From the cell containing the given text, extract its center point as (x, y) coordinate. 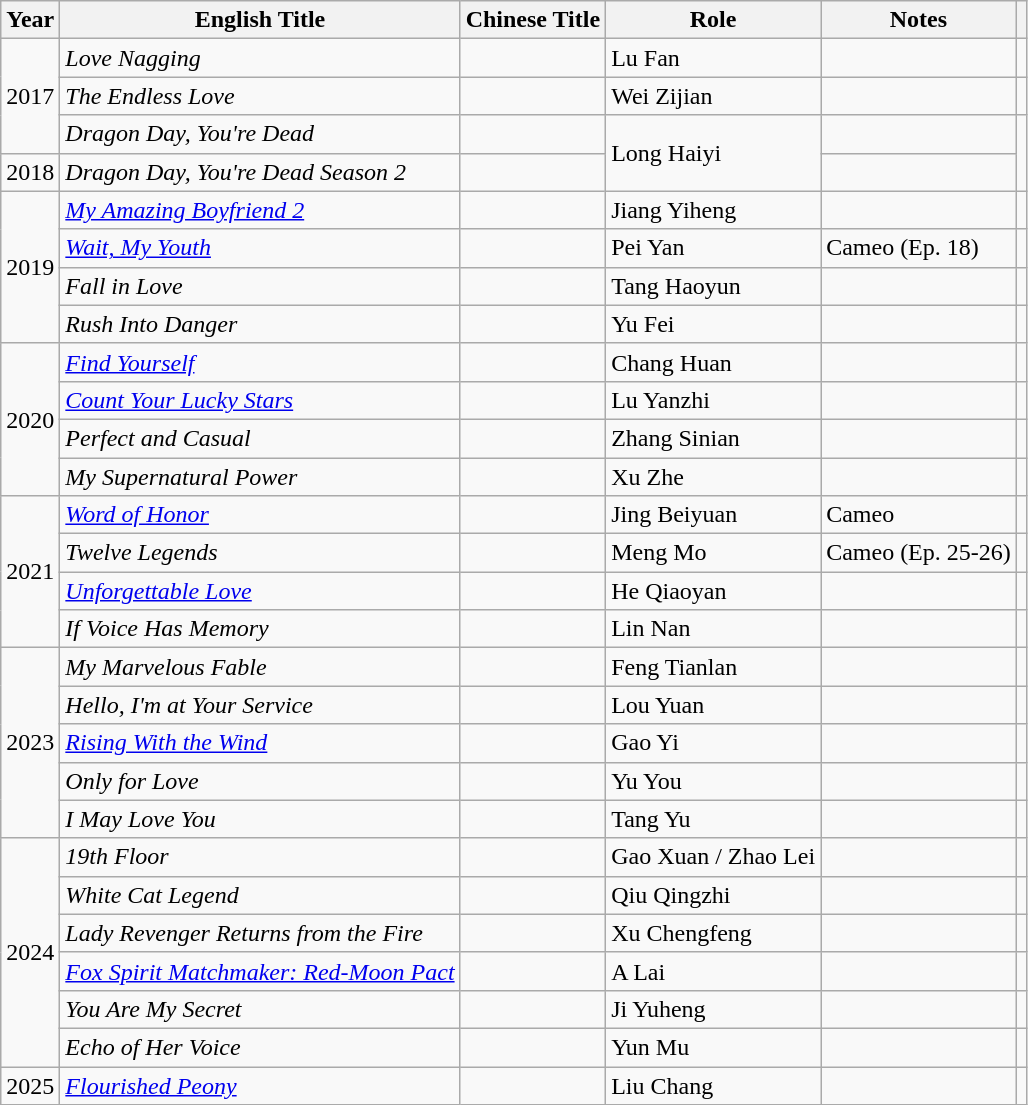
Fox Spirit Matchmaker: Red-Moon Pact (260, 971)
White Cat Legend (260, 895)
Long Haiyi (714, 153)
Chang Huan (714, 362)
2023 (30, 743)
Gao Yi (714, 743)
Count Your Lucky Stars (260, 400)
Flourished Peony (260, 1085)
Pei Yan (714, 248)
Yu You (714, 781)
Lu Yanzhi (714, 400)
Perfect and Casual (260, 438)
Ji Yuheng (714, 1009)
My Marvelous Fable (260, 667)
A Lai (714, 971)
2017 (30, 96)
Notes (919, 20)
I May Love You (260, 819)
Fall in Love (260, 286)
19th Floor (260, 857)
Chinese Title (533, 20)
Unforgettable Love (260, 591)
Find Yourself (260, 362)
Year (30, 20)
2018 (30, 172)
You Are My Secret (260, 1009)
Twelve Legends (260, 553)
My Supernatural Power (260, 477)
Lin Nan (714, 629)
Yu Fei (714, 324)
Wait, My Youth (260, 248)
Echo of Her Voice (260, 1047)
Gao Xuan / Zhao Lei (714, 857)
Lady Revenger Returns from the Fire (260, 933)
Tang Yu (714, 819)
Dragon Day, You're Dead Season 2 (260, 172)
Word of Honor (260, 515)
2020 (30, 419)
Dragon Day, You're Dead (260, 134)
English Title (260, 20)
Cameo (Ep. 18) (919, 248)
Cameo (919, 515)
Zhang Sinian (714, 438)
2019 (30, 267)
Xu Zhe (714, 477)
Jiang Yiheng (714, 210)
My Amazing Boyfriend 2 (260, 210)
Qiu Qingzhi (714, 895)
Lu Fan (714, 58)
Xu Chengfeng (714, 933)
Hello, I'm at Your Service (260, 705)
2021 (30, 572)
Love Nagging (260, 58)
Feng Tianlan (714, 667)
Only for Love (260, 781)
Wei Zijian (714, 96)
Tang Haoyun (714, 286)
Rising With the Wind (260, 743)
2025 (30, 1085)
If Voice Has Memory (260, 629)
Meng Mo (714, 553)
2024 (30, 952)
Lou Yuan (714, 705)
He Qiaoyan (714, 591)
Yun Mu (714, 1047)
Cameo (Ep. 25-26) (919, 553)
Role (714, 20)
Liu Chang (714, 1085)
The Endless Love (260, 96)
Rush Into Danger (260, 324)
Jing Beiyuan (714, 515)
